Extract the [X, Y] coordinate from the center of the cell holding the provided text.  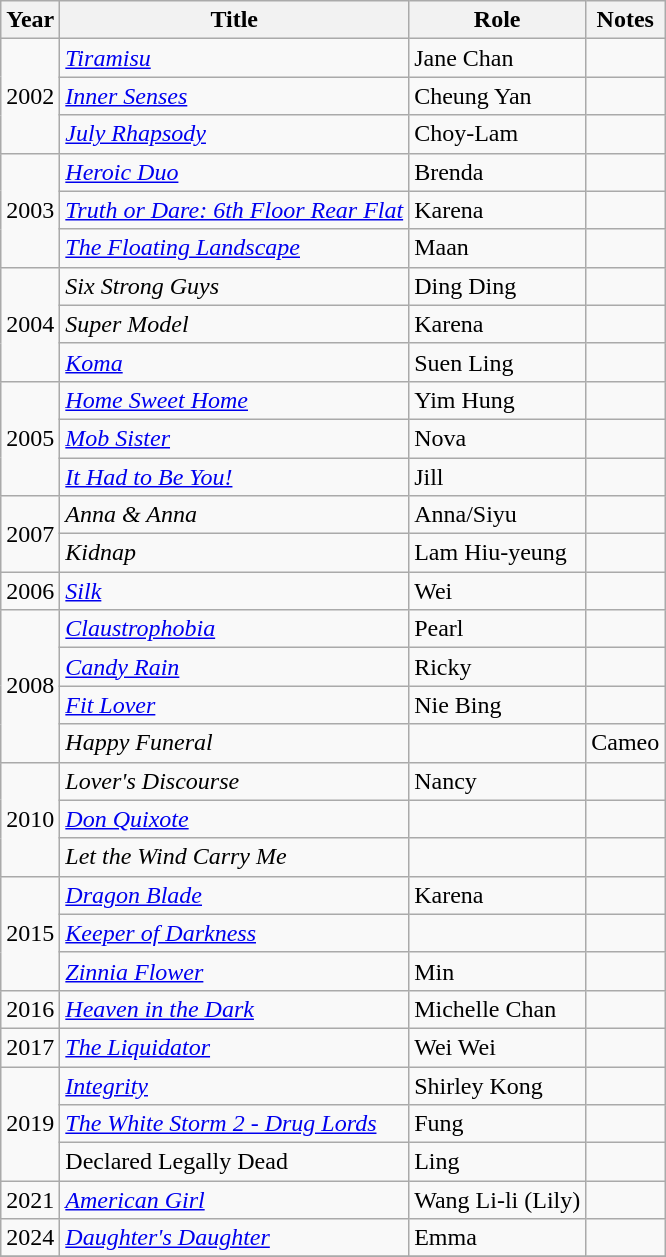
Dragon Blade [234, 895]
The White Storm 2 - Drug Lords [234, 1124]
Min [498, 971]
Lam Hiu-yeung [498, 553]
2021 [30, 1200]
Wei Wei [498, 1047]
American Girl [234, 1200]
2007 [30, 534]
Home Sweet Home [234, 400]
2016 [30, 1009]
Emma [498, 1238]
2024 [30, 1238]
Lover's Discourse [234, 781]
Role [498, 20]
Shirley Kong [498, 1085]
The Floating Landscape [234, 248]
2008 [30, 686]
Jill [498, 477]
Six Strong Guys [234, 286]
2010 [30, 819]
Kidnap [234, 553]
Zinnia Flower [234, 971]
It Had to Be You! [234, 477]
Anna/Siyu [498, 515]
Suen Ling [498, 362]
Choy-Lam [498, 134]
Fit Lover [234, 705]
Maan [498, 248]
Daughter's Daughter [234, 1238]
Nie Bing [498, 705]
2003 [30, 210]
Nancy [498, 781]
Koma [234, 362]
Truth or Dare: 6th Floor Rear Flat [234, 210]
Inner Senses [234, 96]
Notes [626, 20]
Ding Ding [498, 286]
Cameo [626, 743]
Let the Wind Carry Me [234, 857]
Don Quixote [234, 819]
Fung [498, 1124]
2004 [30, 324]
Heaven in the Dark [234, 1009]
Year [30, 20]
Ling [498, 1162]
Michelle Chan [498, 1009]
July Rhapsody [234, 134]
2015 [30, 933]
Keeper of Darkness [234, 933]
2019 [30, 1123]
Tiramisu [234, 58]
Silk [234, 591]
Mob Sister [234, 438]
Candy Rain [234, 667]
Happy Funeral [234, 743]
2006 [30, 591]
Cheung Yan [498, 96]
Wei [498, 591]
2002 [30, 96]
Integrity [234, 1085]
Yim Hung [498, 400]
Heroic Duo [234, 172]
Claustrophobia [234, 629]
Declared Legally Dead [234, 1162]
Nova [498, 438]
Anna & Anna [234, 515]
2005 [30, 438]
Ricky [498, 667]
Pearl [498, 629]
Super Model [234, 324]
Title [234, 20]
The Liquidator [234, 1047]
Wang Li-li (Lily) [498, 1200]
Jane Chan [498, 58]
2017 [30, 1047]
Brenda [498, 172]
